Return (x, y) of the center of cell containing provided text 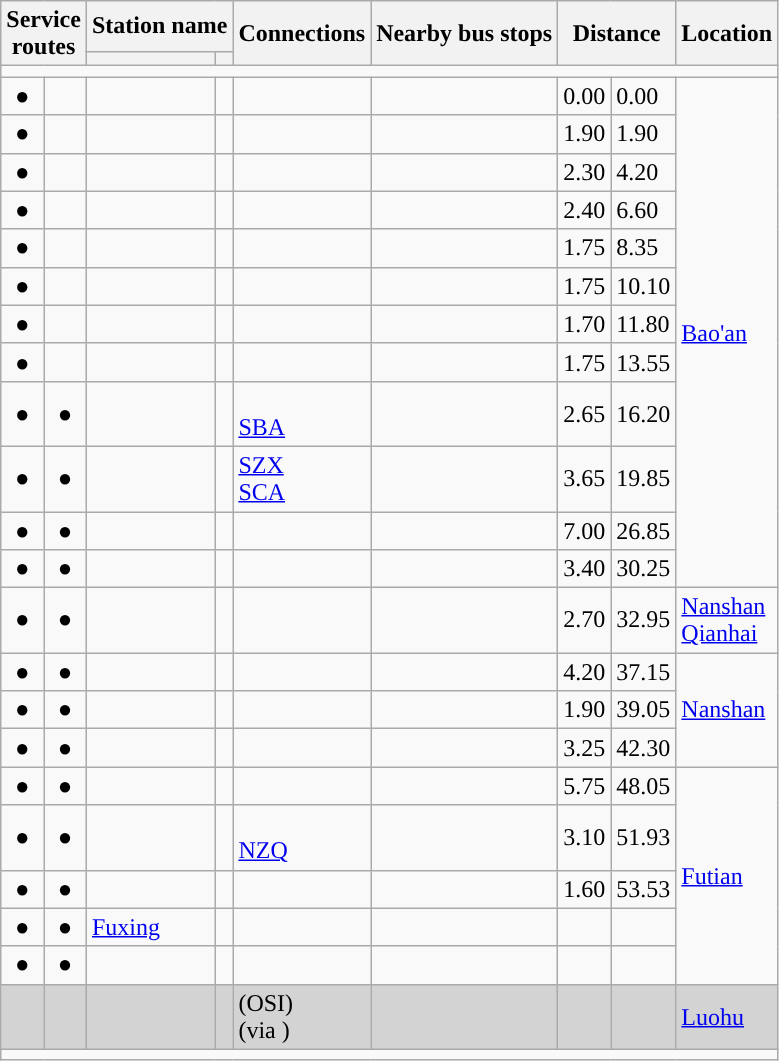
3.25 (584, 748)
NZQ (302, 838)
Fuxing (150, 927)
42.30 (644, 748)
13.55 (644, 362)
NanshanQianhai (727, 620)
10.10 (644, 286)
Bao'an (727, 332)
(OSI) (via ) (302, 1016)
Futian (727, 876)
3.65 (584, 478)
Location (727, 34)
Nearby bus stops (464, 34)
1.70 (584, 324)
Station name (159, 26)
51.93 (644, 838)
2.65 (584, 414)
37.15 (644, 672)
26.85 (644, 531)
3.40 (584, 569)
19.85 (644, 478)
Distance (617, 34)
Connections (302, 34)
1.60 (584, 889)
8.35 (644, 248)
3.10 (584, 838)
Nanshan (727, 710)
11.80 (644, 324)
5.75 (584, 786)
53.53 (644, 889)
2.70 (584, 620)
Serviceroutes (44, 34)
6.60 (644, 210)
32.95 (644, 620)
Luohu (727, 1016)
7.00 (584, 531)
SZX SCA (302, 478)
16.20 (644, 414)
SBA (302, 414)
2.40 (584, 210)
48.05 (644, 786)
2.30 (584, 172)
39.05 (644, 710)
30.25 (644, 569)
